Scan for the cell matching the given text and deliver its [X, Y] coordinate at center. 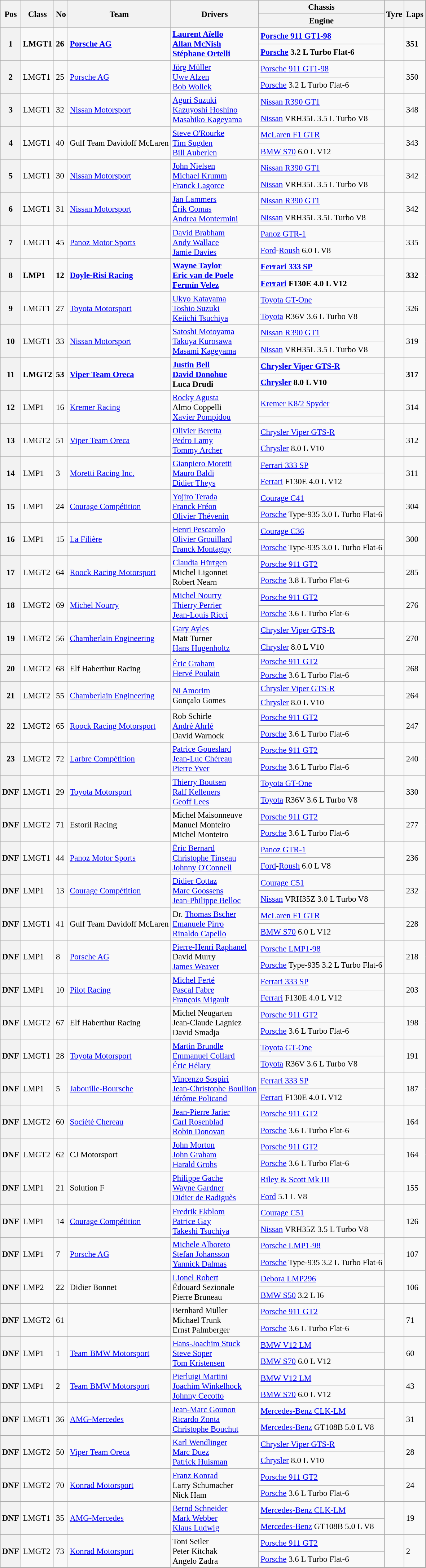
Riley & Scott Mk III [321, 1180]
319 [415, 341]
27 [61, 308]
Jean-Pierre Jarier Carl Rosenblad Robin Donovan [215, 1122]
9 [11, 308]
264 [415, 696]
30 [61, 176]
155 [415, 1188]
Didier Cottaz Marc Goossens Jean-Philippe Belloc [215, 891]
Laps [415, 14]
Bernhard Müller Michael Trunk Ernst Palmberger [215, 1320]
Satoshi Motoyama Takuya Kurosawa Masami Kageyama [215, 341]
240 [415, 759]
236 [415, 858]
191 [415, 1056]
Jörg Müller Uwe Alzen Bob Wollek [215, 77]
203 [415, 990]
Toni Seiler Peter Kitchak Angelo Zadra [215, 1551]
126 [415, 1221]
Estoril Racing [119, 825]
51 [61, 440]
Aguri Suzuki Kazuyoshi Hoshino Masahiko Kageyama [215, 110]
18 [11, 605]
David Brabham Andy Wallace Jamie Davies [215, 242]
Jabouille-Boursche [119, 1089]
Solution F [119, 1188]
17 [11, 573]
187 [415, 1089]
Martin Brundle Emmanuel Collard Éric Hélary [215, 1056]
45 [61, 242]
Class [38, 14]
No [61, 14]
218 [415, 957]
4 [11, 143]
Steve O'Rourke Tim Sugden Bill Auberlen [215, 143]
Karl Wendlinger Marc Duez Patrick Huisman [215, 1452]
Michele Alboreto Stefan Johansson Yannick Dalmas [215, 1254]
Moretti Racing Inc. [119, 473]
Porsche 3.8 L Turbo Flat-6 [321, 580]
247 [415, 726]
Pierluigi Martini Joachim Winkelhock Johnny Cecotto [215, 1386]
Nissan VRH35Z 3.0 L Turbo V8 [321, 899]
311 [415, 473]
Courage C41 [321, 498]
348 [415, 110]
72 [61, 759]
Fredrik Ekblom Patrice Gay Takeshi Tsuchiya [215, 1221]
50 [61, 1452]
Patrice Goueslard Jean-Luc Chéreau Pierre Yver [215, 759]
35 [61, 1518]
67 [61, 1023]
Bernd Schneider Mark Webber Klaus Ludwig [215, 1518]
Société Chereau [119, 1122]
41 [61, 924]
20 [11, 668]
Chassis [321, 7]
John Morton John Graham Harald Grohs [215, 1155]
Tyre [394, 14]
36 [61, 1419]
73 [61, 1551]
Laurent Aïello Allan McNish Stéphane Ortelli [215, 44]
Éric Bernard Christophe Tinseau Johnny O'Connell [215, 858]
Courage C36 [321, 531]
Debora LMP296 [321, 1279]
Claudia Hürtgen Michel Ligonnet Robert Nearn [215, 573]
312 [415, 440]
Jean-Marc Gounon Ricardo Zonta Christophe Bouchut [215, 1419]
56 [61, 639]
Nissan VRH35L 3.5L Turbo V8 [321, 217]
LMP2 [38, 1287]
Olivier Beretta Pedro Lamy Tommy Archer [215, 440]
Michel Maisonneuve Manuel Monteiro Michel Monteiro [215, 825]
61 [61, 1320]
Henri Pescarolo Olivier Grouillard Franck Montagny [215, 539]
Yojiro Terada Franck Fréon Olivier Thévenin [215, 506]
25 [61, 77]
Michel Nourry Thierry Perrier Jean-Louis Ricci [215, 605]
Rob Schirle André Ahrlé David Warnock [215, 726]
Team [119, 14]
68 [61, 668]
32 [61, 110]
62 [61, 1155]
350 [415, 77]
53 [61, 374]
268 [415, 668]
Dr. Thomas Bscher Emanuele Pirro Rinaldo Capello [215, 924]
33 [61, 341]
Nissan VRH35Z 3.5 L Turbo V8 [321, 1229]
Jan Lammers Érik Comas Andrea Montermini [215, 209]
Éric Graham Hervé Poulain [215, 668]
Drivers [215, 14]
Michel Neugarten Jean-Claude Lagniez David Smadja [215, 1023]
70 [61, 1485]
Michel Nourry [119, 605]
40 [61, 143]
6 [11, 209]
Larbre Compétition [119, 759]
Wayne Taylor Eric van de Poele Fermín Velez [215, 275]
26 [61, 44]
Lionel Robert Édouard Sezionale Pierre Bruneau [215, 1287]
332 [415, 275]
Ford 5.1 L V8 [321, 1196]
106 [415, 1287]
Gary Ayles Matt Turner Hans Hugenholtz [215, 639]
65 [61, 726]
29 [61, 792]
276 [415, 605]
270 [415, 639]
Ni Amorim Gonçalo Gomes [215, 696]
69 [61, 605]
Kremer Racing [119, 407]
Justin Bell David Donohue Luca Drudi [215, 374]
326 [415, 308]
Gianpiero Moretti Mauro Baldi Didier Theys [215, 473]
55 [61, 696]
Philippe Gache Wayne Gardner Didier de Radiguès [215, 1188]
Rocky Agusta Almo Coppelli Xavier Pompidou [215, 407]
Pos [11, 14]
Didier Bonnet [119, 1287]
228 [415, 924]
John Nielsen Michael Krumm Franck Lagorce [215, 176]
314 [415, 407]
64 [61, 573]
343 [415, 143]
198 [415, 1023]
317 [415, 374]
Thierry Boutsen Ralf Kelleners Geoff Lees [215, 792]
11 [11, 374]
351 [415, 44]
Pierre-Henri Raphanel David Murry James Weaver [215, 957]
300 [415, 539]
232 [415, 891]
Pilot Racing [119, 990]
285 [415, 573]
Doyle-Risi Racing [119, 275]
43 [415, 1386]
Kremer K8/2 Spyder [321, 404]
304 [415, 506]
277 [415, 825]
44 [61, 858]
330 [415, 792]
Engine [321, 21]
335 [415, 242]
Vincenzo Sospiri Jean-Christophe Boullion Jérôme Policand [215, 1089]
Franz Konrad Larry Schumacher Nick Ham [215, 1485]
Ukyo Katayama Toshio Suzuki Keiichi Tsuchiya [215, 308]
La Filière [119, 539]
Hans-Joachim Stuck Steve Soper Tom Kristensen [215, 1353]
BMW S50 3.2 L I6 [321, 1295]
23 [11, 759]
107 [415, 1254]
Michel Ferté Pascal Fabre François Migault [215, 990]
CJ Motorsport [119, 1155]
